Search for the cell housing the specified text and yield its (X, Y) center coordinate. 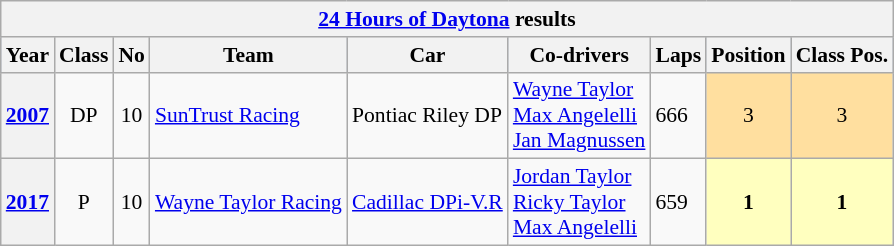
SunTrust Racing (248, 116)
Wayne Taylor Racing (248, 202)
Jordan Taylor Ricky Taylor Max Angelelli (580, 202)
Class Pos. (842, 55)
No (132, 55)
Pontiac Riley DP (428, 116)
P (84, 202)
Car (428, 55)
2017 (28, 202)
2007 (28, 116)
659 (678, 202)
Class (84, 55)
Laps (678, 55)
666 (678, 116)
DP (84, 116)
Cadillac DPi-V.R (428, 202)
Wayne Taylor Max Angelelli Jan Magnussen (580, 116)
Year (28, 55)
Co-drivers (580, 55)
Team (248, 55)
Position (748, 55)
24 Hours of Daytona results (447, 19)
